Search for the cell housing the specified text and yield its [x, y] center coordinate. 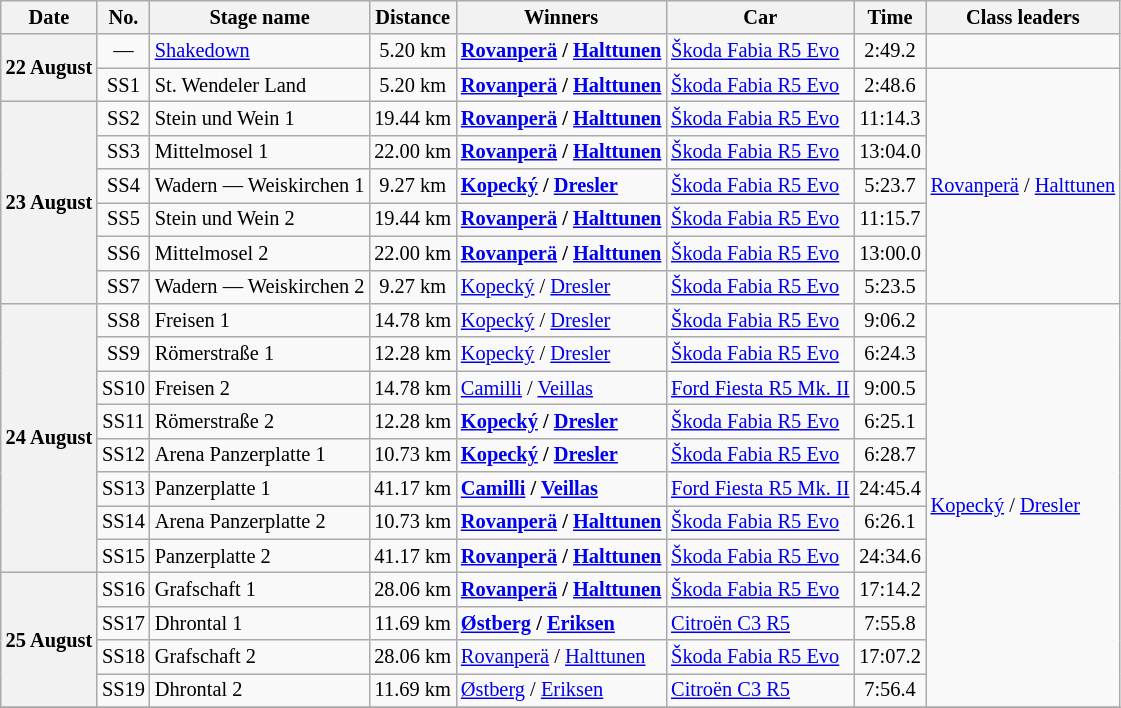
11:14.3 [890, 118]
5:23.7 [890, 186]
SS11 [124, 421]
St. Wendeler Land [260, 85]
24 August [49, 438]
Arena Panzerplatte 2 [260, 522]
— [124, 51]
Römerstraße 1 [260, 354]
Date [49, 17]
7:55.8 [890, 623]
Arena Panzerplatte 1 [260, 455]
SS18 [124, 657]
Wadern — Weiskirchen 2 [260, 287]
Distance [412, 17]
Stein und Wein 1 [260, 118]
Stage name [260, 17]
Dhrontal 1 [260, 623]
Time [890, 17]
SS15 [124, 556]
11:15.7 [890, 219]
5:23.5 [890, 287]
Panzerplatte 2 [260, 556]
Shakedown [260, 51]
6:24.3 [890, 354]
13:00.0 [890, 253]
Freisen 1 [260, 320]
Grafschaft 1 [260, 589]
SS1 [124, 85]
Freisen 2 [260, 388]
SS17 [124, 623]
6:28.7 [890, 455]
24:45.4 [890, 489]
No. [124, 17]
SS14 [124, 522]
SS7 [124, 287]
SS8 [124, 320]
13:04.0 [890, 152]
17:07.2 [890, 657]
SS19 [124, 690]
2:49.2 [890, 51]
Mittelmosel 1 [260, 152]
SS2 [124, 118]
SS3 [124, 152]
SS13 [124, 489]
6:25.1 [890, 421]
9:06.2 [890, 320]
Grafschaft 2 [260, 657]
23 August [49, 202]
9:00.5 [890, 388]
2:48.6 [890, 85]
SS16 [124, 589]
SS5 [124, 219]
Mittelmosel 2 [260, 253]
Car [760, 17]
22 August [49, 68]
Stein und Wein 2 [260, 219]
17:14.2 [890, 589]
Class leaders [1023, 17]
Dhrontal 2 [260, 690]
SS6 [124, 253]
Panzerplatte 1 [260, 489]
24:34.6 [890, 556]
Wadern — Weiskirchen 1 [260, 186]
SS4 [124, 186]
6:26.1 [890, 522]
SS12 [124, 455]
Winners [561, 17]
SS10 [124, 388]
25 August [49, 640]
7:56.4 [890, 690]
Römerstraße 2 [260, 421]
SS9 [124, 354]
